Find where the given text appears and provide that cell's center as [X, Y] coordinate. 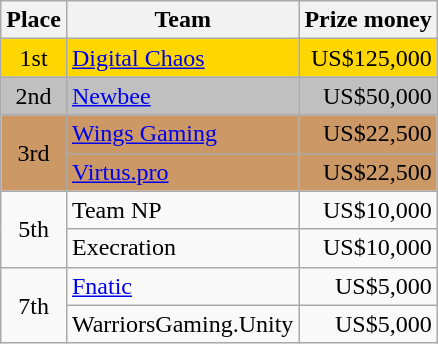
Team [182, 20]
Place [34, 20]
1st [34, 58]
Prize money [368, 20]
2nd [34, 96]
7th [34, 305]
Fnatic [182, 286]
US$50,000 [368, 96]
Digital Chaos [182, 58]
Wings Gaming [182, 134]
Execration [182, 248]
5th [34, 229]
3rd [34, 153]
WarriorsGaming.Unity [182, 324]
US$125,000 [368, 58]
Newbee [182, 96]
Virtus.pro [182, 172]
Team NP [182, 210]
